Return [X, Y] of the center of cell containing provided text 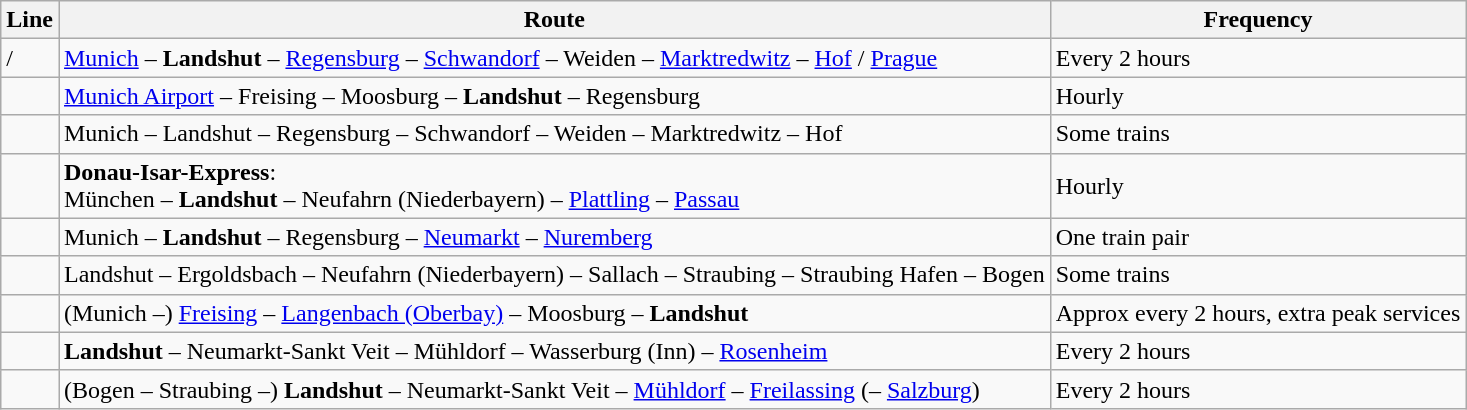
Munich – Landshut – Regensburg – Schwandorf – Weiden – Marktredwitz – Hof [554, 134]
Munich Airport – Freising – Moosburg – Landshut – Regensburg [554, 96]
(Munich –) Freising – Langenbach (Oberbay) – Moosburg – Landshut [554, 313]
Landshut – Neumarkt-Sankt Veit – Mühldorf – Wasserburg (Inn) – Rosenheim [554, 351]
Landshut – Ergoldsbach – Neufahrn (Niederbayern) – Sallach – Straubing – Straubing Hafen – Bogen [554, 275]
Approx every 2 hours, extra peak services [1258, 313]
Frequency [1258, 20]
(Bogen – Straubing –) Landshut – Neumarkt-Sankt Veit – Mühldorf – Freilassing (– Salzburg) [554, 389]
/ [30, 58]
Line [30, 20]
Donau-Isar-Express:München – Landshut – Neufahrn (Niederbayern) – Plattling – Passau [554, 186]
Munich – Landshut – Regensburg – Neumarkt – Nuremberg [554, 237]
Route [554, 20]
Munich – Landshut – Regensburg – Schwandorf – Weiden – Marktredwitz – Hof / Prague [554, 58]
One train pair [1258, 237]
